Identify which cell holds the provided text, then report its [x, y] central coordinate. 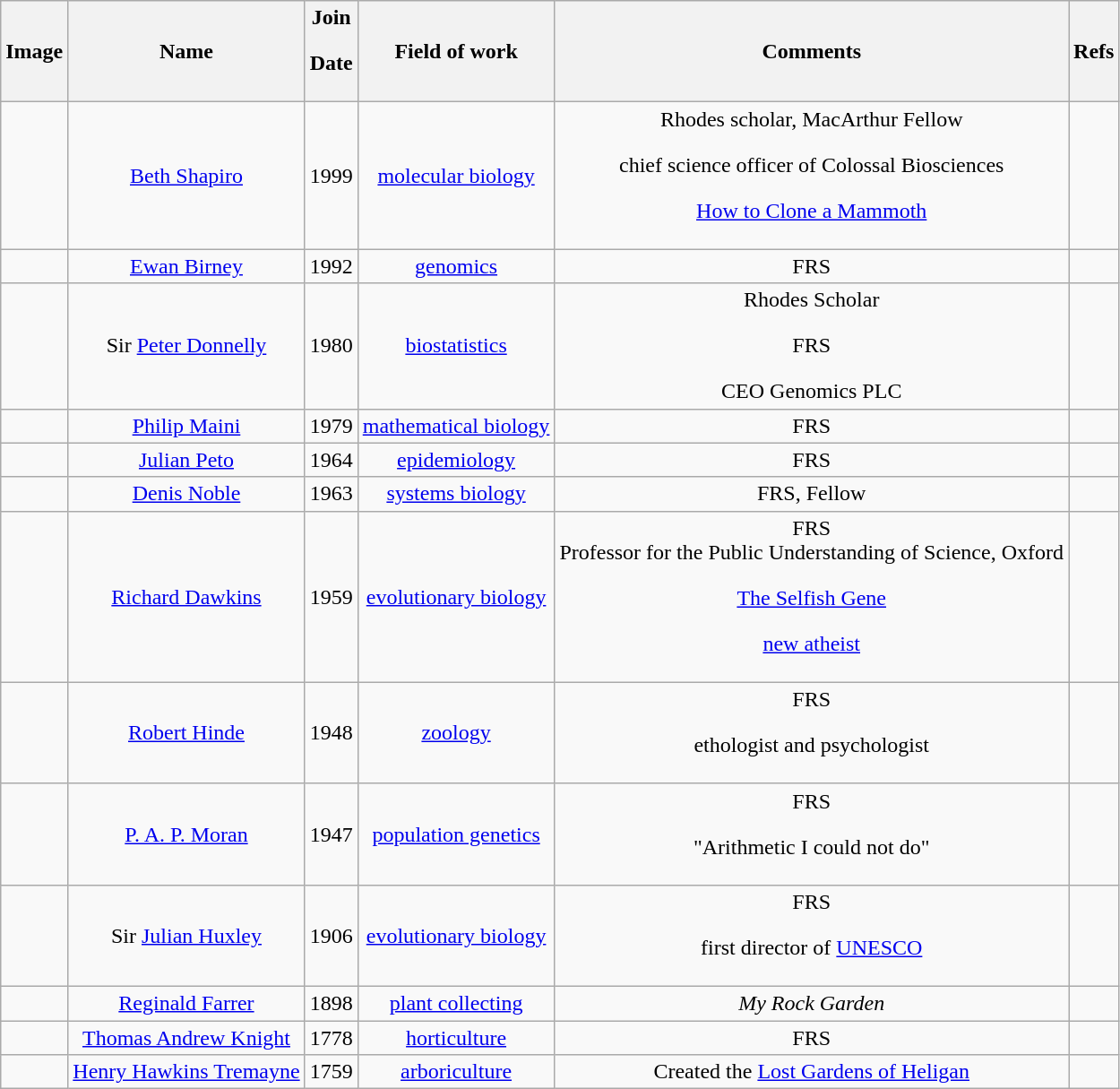
horticulture [456, 1037]
genomics [456, 266]
1963 [332, 494]
Sir Julian Huxley [186, 936]
biostatistics [456, 346]
1947 [332, 834]
FRS, Fellow [812, 494]
Ewan Birney [186, 266]
Name [186, 52]
molecular biology [456, 176]
My Rock Garden [812, 1003]
plant collecting [456, 1003]
1980 [332, 346]
Julian Peto [186, 460]
FRS"Arithmetic I could not do" [812, 834]
1759 [332, 1072]
1992 [332, 266]
1778 [332, 1037]
FRSProfessor for the Public Understanding of Science, OxfordThe Selfish Genenew atheist [812, 597]
systems biology [456, 494]
1999 [332, 176]
1964 [332, 460]
Sir Peter Donnelly [186, 346]
mathematical biology [456, 426]
Richard Dawkins [186, 597]
population genetics [456, 834]
FRS first director of UNESCO [812, 936]
JoinDate [332, 52]
1898 [332, 1003]
Denis Noble [186, 494]
Image [34, 52]
Robert Hinde [186, 733]
Refs [1094, 52]
1948 [332, 733]
Field of work [456, 52]
Thomas Andrew Knight [186, 1037]
1979 [332, 426]
zoology [456, 733]
Henry Hawkins Tremayne [186, 1072]
Rhodes Scholar FRSCEO Genomics PLC [812, 346]
arboriculture [456, 1072]
1906 [332, 936]
epidemiology [456, 460]
1959 [332, 597]
Reginald Farrer [186, 1003]
Philip Maini [186, 426]
Beth Shapiro [186, 176]
P. A. P. Moran [186, 834]
Rhodes scholar, MacArthur Fellowchief science officer of Colossal Biosciences How to Clone a Mammoth [812, 176]
FRS ethologist and psychologist [812, 733]
Comments [812, 52]
Created the Lost Gardens of Heligan [812, 1072]
